Find where the given text appears and provide that cell's center as (x, y) coordinate. 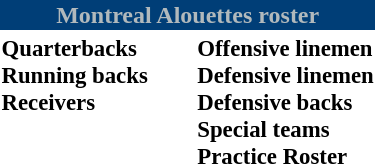
Montreal Alouettes roster (188, 15)
